Identify which cell holds the provided text, then report its (x, y) central coordinate. 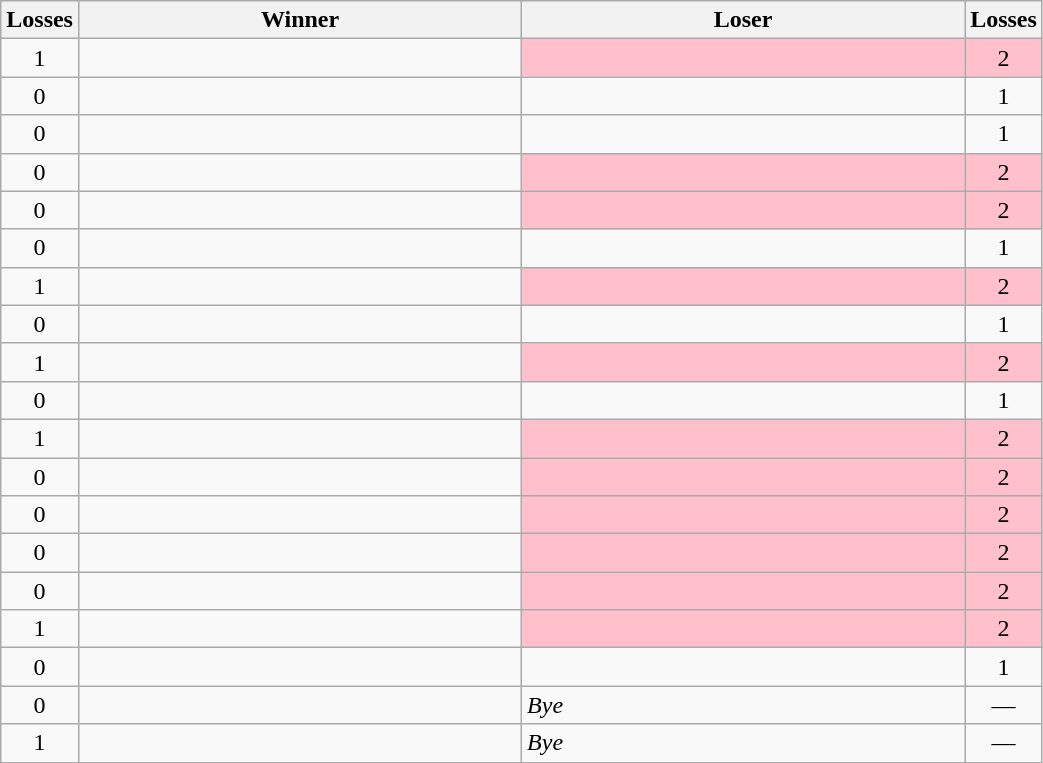
Winner (300, 20)
Loser (744, 20)
